Scan for the cell matching the given text and deliver its [X, Y] coordinate at center. 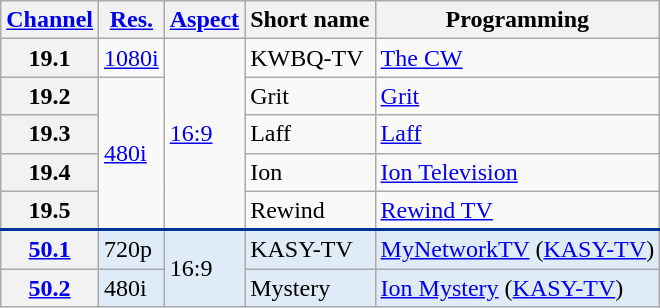
Ion [310, 172]
Res. [132, 20]
The CW [518, 58]
Programming [518, 20]
MyNetworkTV (KASY-TV) [518, 250]
720p [132, 250]
50.1 [50, 250]
Ion Television [518, 172]
Aspect [204, 20]
19.4 [50, 172]
19.5 [50, 210]
Ion Mystery (KASY-TV) [518, 288]
50.2 [50, 288]
Short name [310, 20]
Rewind [310, 210]
19.3 [50, 134]
Channel [50, 20]
1080i [132, 58]
Mystery [310, 288]
19.2 [50, 96]
KASY-TV [310, 250]
Rewind TV [518, 210]
KWBQ-TV [310, 58]
19.1 [50, 58]
